Scan for the cell matching the given text and deliver its [x, y] coordinate at center. 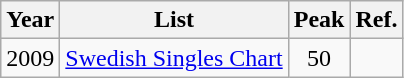
List [174, 20]
Swedish Singles Chart [174, 58]
50 [319, 58]
Peak [319, 20]
Year [30, 20]
2009 [30, 58]
Ref. [376, 20]
